Identify which cell holds the provided text, then report its (X, Y) central coordinate. 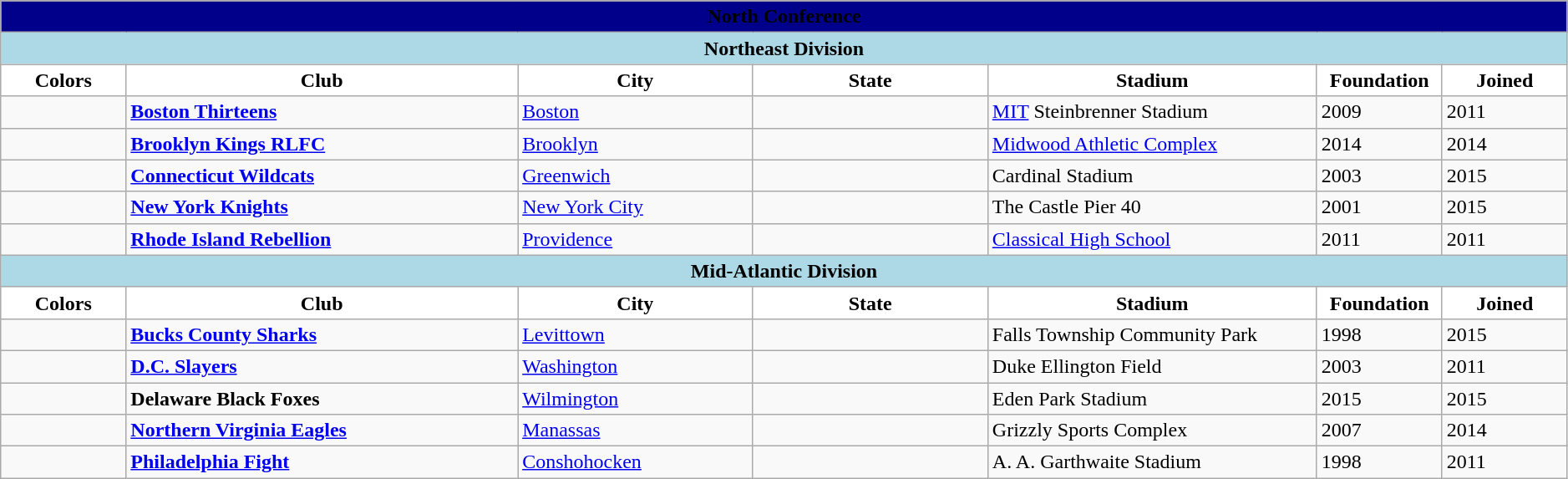
Cardinal Stadium (1152, 176)
Falls Township Community Park (1152, 334)
The Castle Pier 40 (1152, 207)
Philadelphia Fight (322, 462)
New York City (635, 207)
Brooklyn (635, 144)
Greenwich (635, 176)
Boston (635, 112)
New York Knights (322, 207)
Washington (635, 366)
Midwood Athletic Complex (1152, 144)
Grizzly Sports Complex (1152, 431)
Manassas (635, 431)
Conshohocken (635, 462)
Connecticut Wildcats (322, 176)
A. A. Garthwaite Stadium (1152, 462)
MIT Steinbrenner Stadium (1152, 112)
Wilmington (635, 399)
Northern Virginia Eagles (322, 431)
2001 (1379, 207)
Levittown (635, 334)
Rhode Island Rebellion (322, 239)
Classical High School (1152, 239)
D.C. Slayers (322, 366)
North Conference (784, 17)
Boston Thirteens (322, 112)
Providence (635, 239)
2007 (1379, 431)
Northeast Division (784, 48)
Delaware Black Foxes (322, 399)
Duke Ellington Field (1152, 366)
2009 (1379, 112)
Brooklyn Kings RLFC (322, 144)
Bucks County Sharks (322, 334)
Mid-Atlantic Division (784, 271)
Eden Park Stadium (1152, 399)
